Return the (x, y) coordinate for the center point of the cell that contains the specified text.  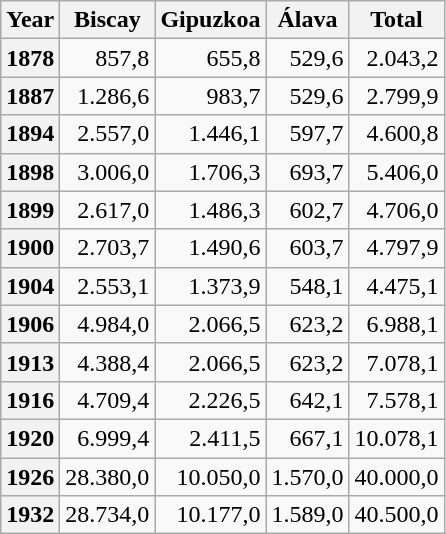
Year (30, 20)
6.999,4 (108, 438)
Gipuzkoa (210, 20)
1900 (30, 248)
1.490,6 (210, 248)
4.984,0 (108, 324)
Total (396, 20)
1894 (30, 134)
28.734,0 (108, 515)
1926 (30, 477)
2.703,7 (108, 248)
1.706,3 (210, 172)
2.799,9 (396, 96)
693,7 (308, 172)
4.797,9 (396, 248)
1899 (30, 210)
3.006,0 (108, 172)
7.078,1 (396, 362)
603,7 (308, 248)
5.406,0 (396, 172)
548,1 (308, 286)
28.380,0 (108, 477)
655,8 (210, 58)
597,7 (308, 134)
40.000,0 (396, 477)
667,1 (308, 438)
1904 (30, 286)
1878 (30, 58)
857,8 (108, 58)
2.553,1 (108, 286)
1.589,0 (308, 515)
1.570,0 (308, 477)
2.557,0 (108, 134)
2.411,5 (210, 438)
10.050,0 (210, 477)
4.600,8 (396, 134)
10.078,1 (396, 438)
1898 (30, 172)
1.446,1 (210, 134)
1887 (30, 96)
1913 (30, 362)
2.043,2 (396, 58)
6.988,1 (396, 324)
4.706,0 (396, 210)
2.226,5 (210, 400)
4.475,1 (396, 286)
7.578,1 (396, 400)
10.177,0 (210, 515)
40.500,0 (396, 515)
1.286,6 (108, 96)
1906 (30, 324)
1.373,9 (210, 286)
1916 (30, 400)
Biscay (108, 20)
4.709,4 (108, 400)
983,7 (210, 96)
1920 (30, 438)
1.486,3 (210, 210)
Álava (308, 20)
1932 (30, 515)
642,1 (308, 400)
2.617,0 (108, 210)
602,7 (308, 210)
4.388,4 (108, 362)
